Return [x, y] of the center of cell containing provided text 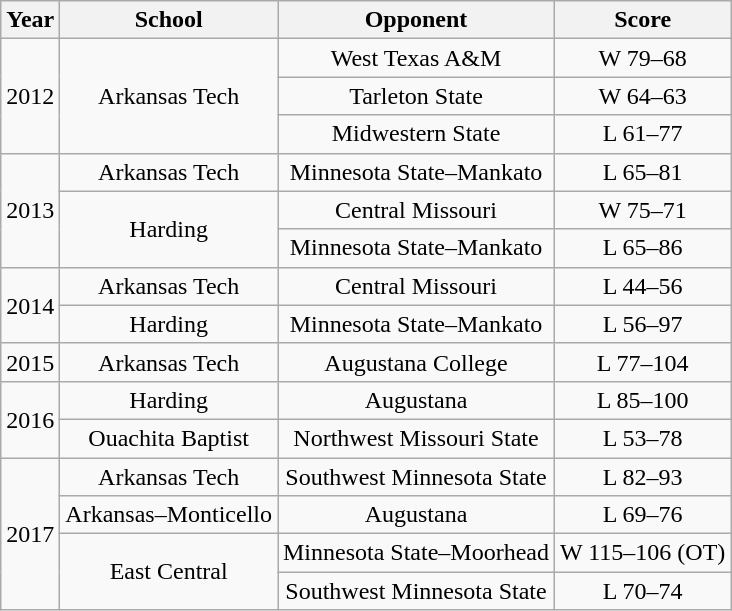
Augustana College [416, 362]
School [169, 20]
Northwest Missouri State [416, 438]
Score [643, 20]
L 69–76 [643, 515]
W 64–63 [643, 96]
Midwestern State [416, 134]
L 70–74 [643, 591]
East Central [169, 572]
2016 [30, 419]
W 75–71 [643, 210]
2017 [30, 534]
2014 [30, 305]
L 77–104 [643, 362]
W 79–68 [643, 58]
L 65–86 [643, 248]
2012 [30, 96]
Ouachita Baptist [169, 438]
Minnesota State–Moorhead [416, 553]
2015 [30, 362]
W 115–106 (OT) [643, 553]
Year [30, 20]
Arkansas–Monticello [169, 515]
L 65–81 [643, 172]
L 82–93 [643, 477]
L 56–97 [643, 324]
Opponent [416, 20]
Tarleton State [416, 96]
L 44–56 [643, 286]
2013 [30, 210]
West Texas A&M [416, 58]
L 61–77 [643, 134]
L 85–100 [643, 400]
L 53–78 [643, 438]
